Search for the cell housing the specified text and yield its (x, y) center coordinate. 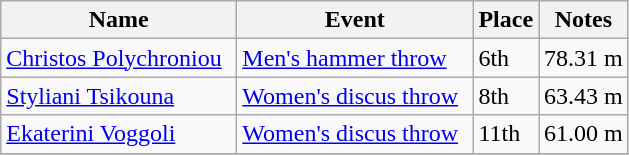
Event (355, 20)
11th (506, 134)
Place (506, 20)
61.00 m (584, 134)
Name (119, 20)
63.43 m (584, 96)
6th (506, 58)
8th (506, 96)
78.31 m (584, 58)
Styliani Tsikouna (119, 96)
Christos Polychroniou (119, 58)
Men's hammer throw (355, 58)
Ekaterini Voggoli (119, 134)
Notes (584, 20)
